Capture the cell that displays the provided text and extract its [x, y] central coordinate. 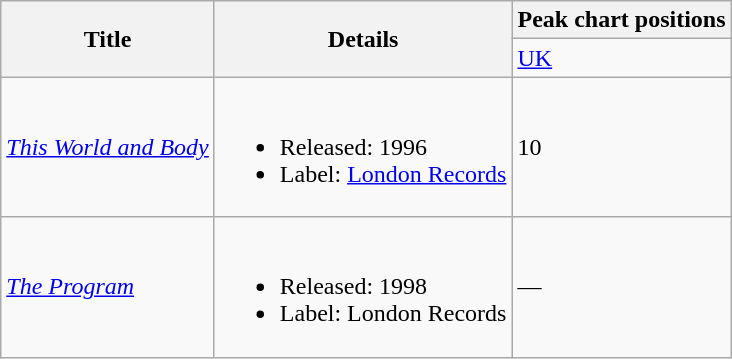
Peak chart positions [622, 20]
Title [108, 39]
UK [622, 58]
The Program [108, 287]
Released: 1996Label: London Records [363, 147]
— [622, 287]
Released: 1998Label: London Records [363, 287]
Details [363, 39]
This World and Body [108, 147]
10 [622, 147]
